Pinpoint the cell where the given text exists, returning its (x, y) midpoint coordinate. 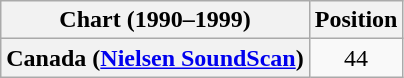
44 (356, 58)
Chart (1990–1999) (155, 20)
Position (356, 20)
Canada (Nielsen SoundScan) (155, 58)
